Determine the (X, Y) coordinate at the center of the cell enclosing the given text.  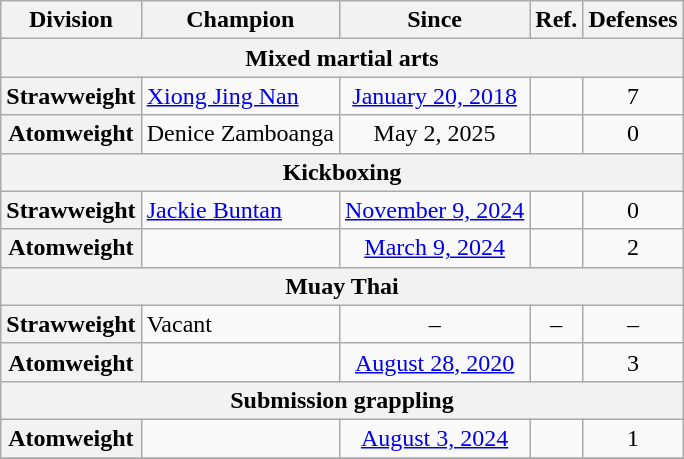
Mixed martial arts (342, 58)
Vacant (240, 324)
August 3, 2024 (434, 438)
August 28, 2020 (434, 362)
November 9, 2024 (434, 210)
Denice Zamboanga (240, 134)
Submission grappling (342, 400)
March 9, 2024 (434, 248)
Since (434, 20)
May 2, 2025 (434, 134)
3 (633, 362)
Xiong Jing Nan (240, 96)
Division (71, 20)
2 (633, 248)
1 (633, 438)
7 (633, 96)
January 20, 2018 (434, 96)
Ref. (556, 20)
Kickboxing (342, 172)
Muay Thai (342, 286)
Jackie Buntan (240, 210)
Champion (240, 20)
Defenses (633, 20)
